Search for the cell housing the specified text and yield its [X, Y] center coordinate. 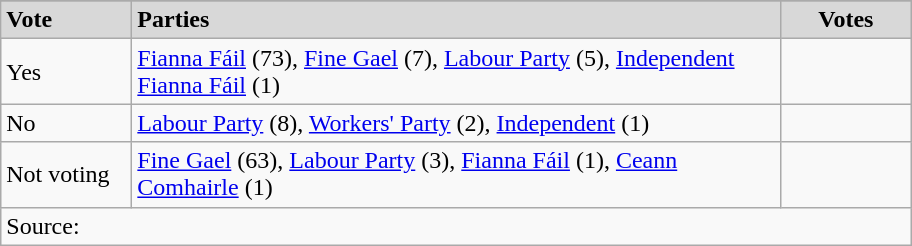
Parties [456, 20]
Source: [456, 226]
No [66, 123]
Vote [66, 20]
Fine Gael (63), Labour Party (3), Fianna Fáil (1), Ceann Comhairle (1) [456, 174]
Fianna Fáil (73), Fine Gael (7), Labour Party (5), Independent Fianna Fáil (1) [456, 72]
Votes [846, 20]
Yes [66, 72]
Not voting [66, 174]
Labour Party (8), Workers' Party (2), Independent (1) [456, 123]
